Output the [X, Y] coordinate of the center of the cell containing the given text.  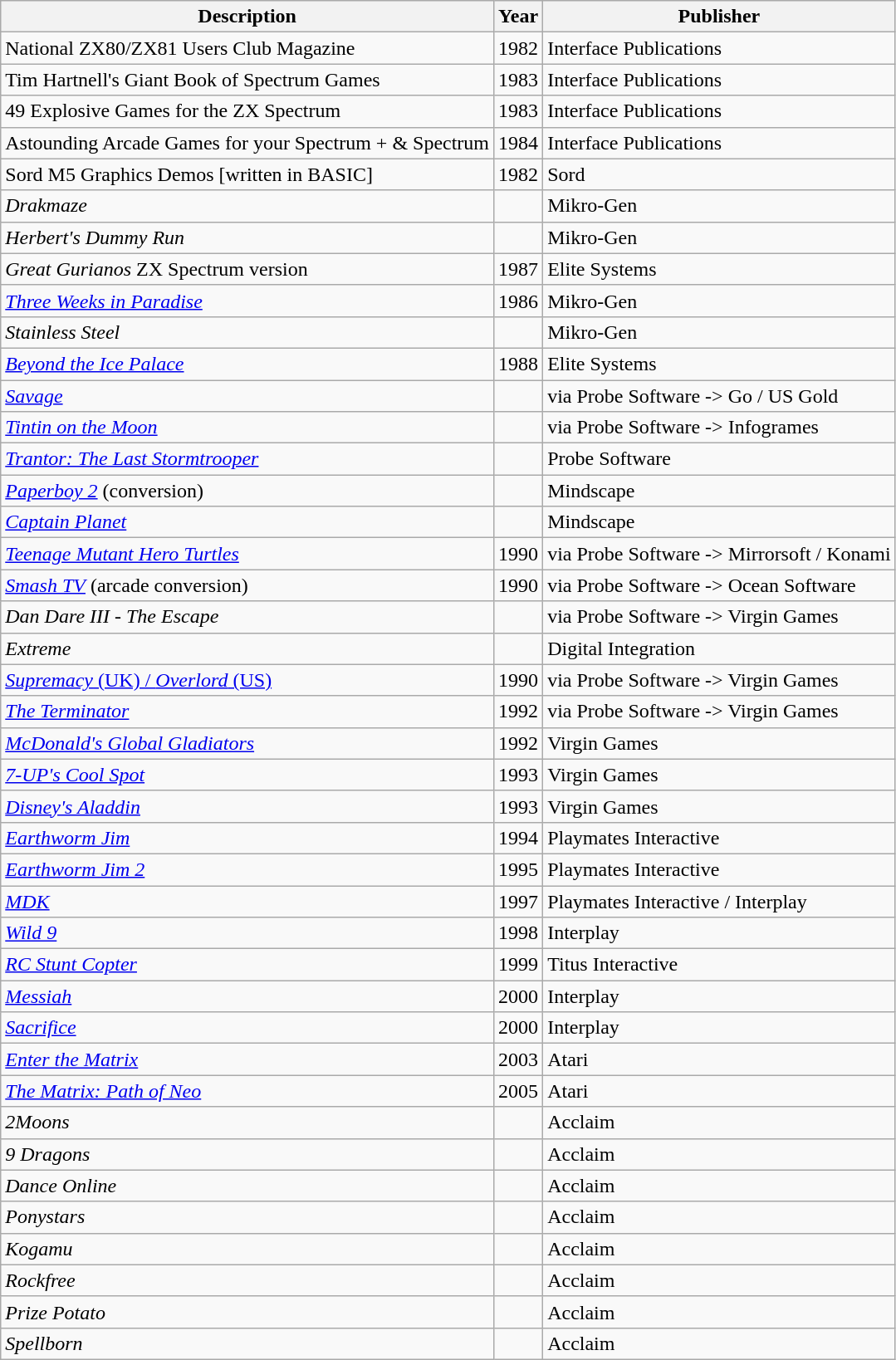
National ZX80/ZX81 Users Club Magazine [247, 48]
Stainless Steel [247, 332]
1994 [518, 838]
1984 [518, 143]
1995 [518, 869]
49 Explosive Games for the ZX Spectrum [247, 111]
1998 [518, 933]
via Probe Software -> Go / US Gold [719, 396]
McDonald's Global Gladiators [247, 743]
Year [518, 17]
Enter the Matrix [247, 1059]
Prize Potato [247, 1312]
Description [247, 17]
Spellborn [247, 1343]
Sord M5 Graphics Demos [written in BASIC] [247, 174]
Extreme [247, 648]
Rockfree [247, 1280]
RC Stunt Copter [247, 965]
Publisher [719, 17]
Wild 9 [247, 933]
The Terminator [247, 712]
Sord [719, 174]
Savage [247, 396]
Playmates Interactive / Interplay [719, 901]
1997 [518, 901]
2Moons [247, 1123]
1986 [518, 301]
Drakmaze [247, 206]
via Probe Software -> Ocean Software [719, 585]
Disney's Aladdin [247, 806]
Tim Hartnell's Giant Book of Spectrum Games [247, 80]
Tintin on the Moon [247, 428]
Dance Online [247, 1186]
1988 [518, 364]
Paperboy 2 (conversion) [247, 491]
Titus Interactive [719, 965]
Messiah [247, 996]
9 Dragons [247, 1154]
Herbert's Dummy Run [247, 237]
Teenage Mutant Hero Turtles [247, 554]
Trantor: The Last Stormtrooper [247, 459]
Astounding Arcade Games for your Spectrum + & Spectrum [247, 143]
1999 [518, 965]
Smash TV (arcade conversion) [247, 585]
Ponystars [247, 1217]
Captain Planet [247, 522]
Great Gurianos ZX Spectrum version [247, 269]
Dan Dare III - The Escape [247, 617]
via Probe Software -> Mirrorsoft / Konami [719, 554]
Kogamu [247, 1249]
Three Weeks in Paradise [247, 301]
Earthworm Jim [247, 838]
Supremacy (UK) / Overlord (US) [247, 680]
2003 [518, 1059]
Digital Integration [719, 648]
Sacrifice [247, 1028]
Earthworm Jim 2 [247, 869]
Beyond the Ice Palace [247, 364]
The Matrix: Path of Neo [247, 1091]
via Probe Software -> Infogrames [719, 428]
MDK [247, 901]
7-UP's Cool Spot [247, 775]
2005 [518, 1091]
1987 [518, 269]
Probe Software [719, 459]
